Identify which cell holds the provided text, then report its (x, y) central coordinate. 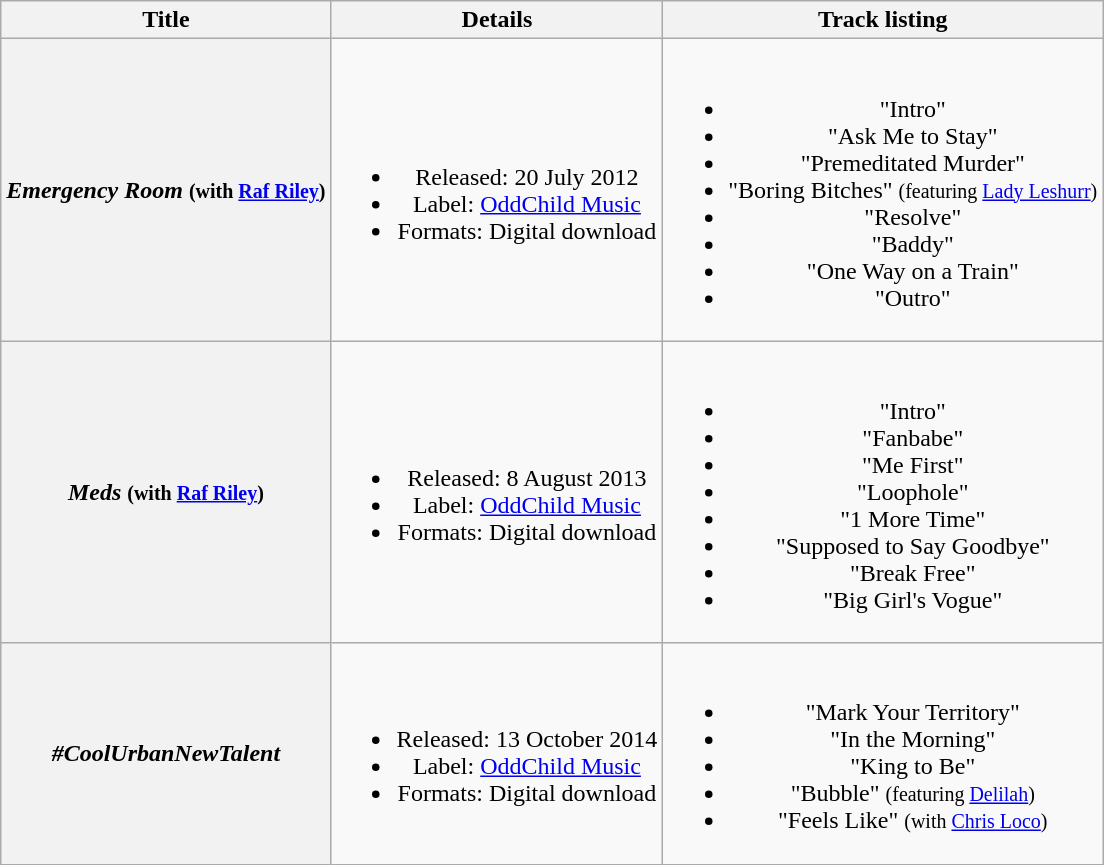
"Mark Your Territory""In the Morning""King to Be""Bubble" (featuring Delilah)"Feels Like" (with Chris Loco) (883, 754)
Released: 20 July 2012Label: OddChild MusicFormats: Digital download (497, 190)
Title (166, 20)
"Intro""Fanbabe""Me First""Loophole""1 More Time""Supposed to Say Goodbye""Break Free""Big Girl's Vogue" (883, 492)
Released: 8 August 2013Label: OddChild MusicFormats: Digital download (497, 492)
Emergency Room (with Raf Riley) (166, 190)
Details (497, 20)
#CoolUrbanNewTalent (166, 754)
Meds (with Raf Riley) (166, 492)
"Intro""Ask Me to Stay""Premeditated Murder""Boring Bitches" (featuring Lady Leshurr)"Resolve""Baddy""One Way on a Train""Outro" (883, 190)
Track listing (883, 20)
Released: 13 October 2014Label: OddChild MusicFormats: Digital download (497, 754)
